Scan for the cell matching the given text and deliver its (X, Y) coordinate at center. 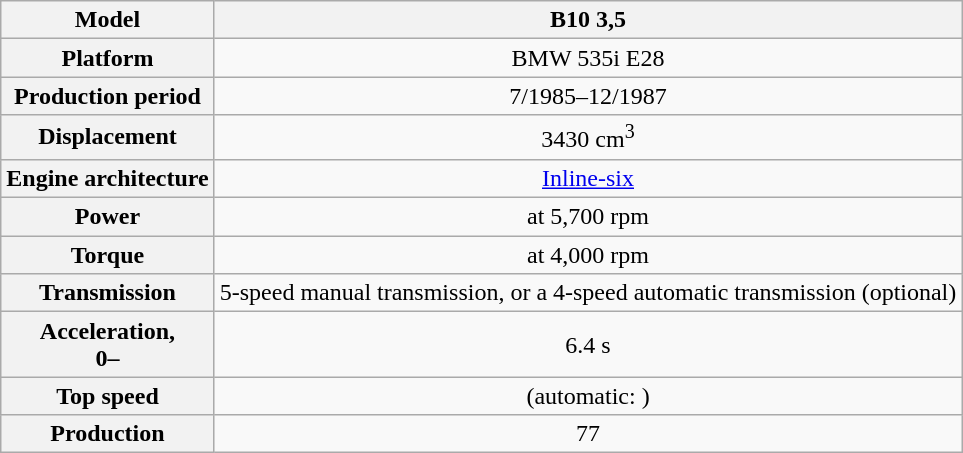
77 (588, 434)
(automatic: ) (588, 396)
5-speed manual transmission, or a 4-speed automatic transmission (optional) (588, 293)
Engine architecture (108, 178)
Displacement (108, 138)
B10 3,5 (588, 20)
Production period (108, 96)
Platform (108, 58)
Model (108, 20)
Transmission (108, 293)
3430 cm3 (588, 138)
7/1985–12/1987 (588, 96)
Production (108, 434)
Torque (108, 255)
at 5,700 rpm (588, 217)
Acceleration,0– (108, 344)
Inline-six (588, 178)
BMW 535i E28 (588, 58)
6.4 s (588, 344)
Top speed (108, 396)
at 4,000 rpm (588, 255)
Power (108, 217)
